Identify which cell holds the provided text, then report its (x, y) central coordinate. 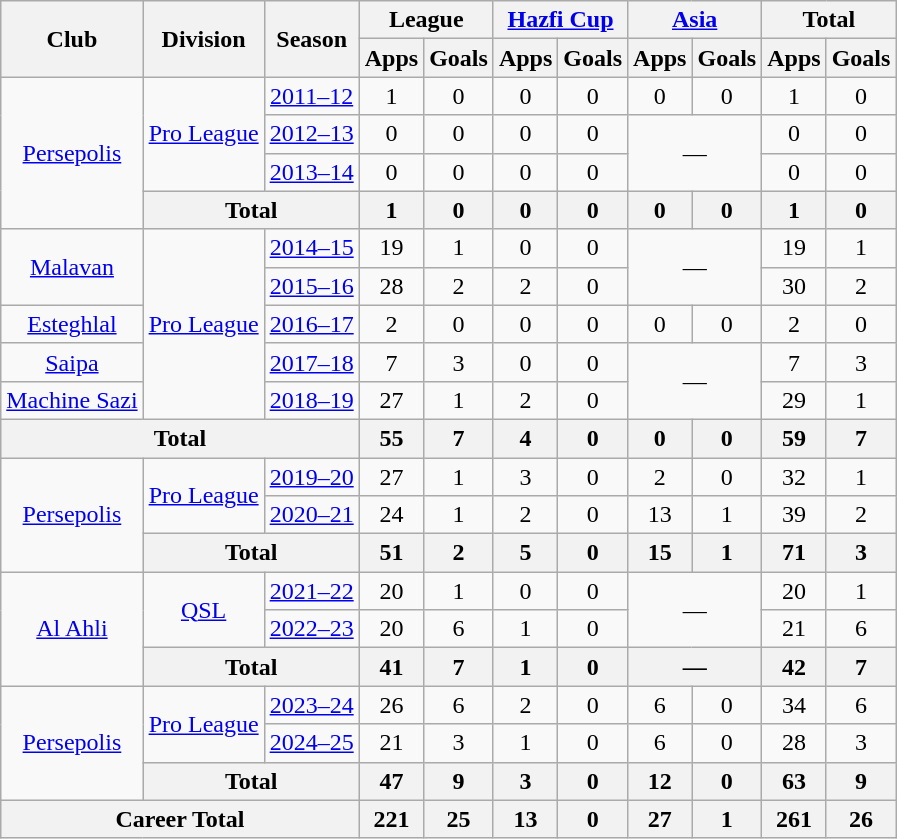
32 (794, 477)
51 (391, 553)
Malavan (72, 267)
Hazfi Cup (560, 20)
Asia (695, 20)
2022–23 (312, 629)
63 (794, 781)
Club (72, 39)
59 (794, 438)
42 (794, 667)
15 (660, 553)
2015–16 (312, 286)
2023–24 (312, 705)
29 (794, 400)
71 (794, 553)
QSL (204, 610)
Division (204, 39)
5 (525, 553)
2021–22 (312, 591)
2016–17 (312, 324)
Esteghlal (72, 324)
Machine Sazi (72, 400)
34 (794, 705)
261 (794, 819)
Al Ahli (72, 629)
39 (794, 515)
4 (525, 438)
League (426, 20)
24 (391, 515)
12 (660, 781)
55 (391, 438)
Saipa (72, 362)
2019–20 (312, 477)
41 (391, 667)
47 (391, 781)
Season (312, 39)
2012–13 (312, 134)
2018–19 (312, 400)
30 (794, 286)
2020–21 (312, 515)
Career Total (180, 819)
2013–14 (312, 172)
221 (391, 819)
2024–25 (312, 743)
2017–18 (312, 362)
25 (459, 819)
2014–15 (312, 248)
2011–12 (312, 96)
